Pinpoint the cell where the given text exists, returning its [x, y] midpoint coordinate. 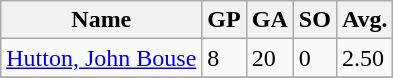
Hutton, John Bouse [102, 58]
2.50 [364, 58]
Name [102, 20]
SO [314, 20]
0 [314, 58]
GP [224, 20]
20 [270, 58]
8 [224, 58]
GA [270, 20]
Avg. [364, 20]
